Pinpoint the cell where the given text exists, returning its [x, y] midpoint coordinate. 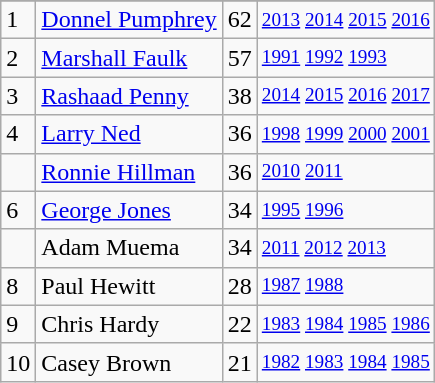
62 [240, 20]
1 [18, 20]
Adam Muema [129, 248]
3 [18, 96]
2013 2014 2015 2016 [346, 20]
2 [18, 58]
Paul Hewitt [129, 286]
Marshall Faulk [129, 58]
1982 1983 1984 1985 [346, 362]
10 [18, 362]
2014 2015 2016 2017 [346, 96]
6 [18, 210]
22 [240, 324]
Rashaad Penny [129, 96]
21 [240, 362]
1991 1992 1993 [346, 58]
George Jones [129, 210]
Casey Brown [129, 362]
28 [240, 286]
1998 1999 2000 2001 [346, 134]
2011 2012 2013 [346, 248]
1995 1996 [346, 210]
8 [18, 286]
9 [18, 324]
2010 2011 [346, 172]
Donnel Pumphrey [129, 20]
Chris Hardy [129, 324]
4 [18, 134]
Larry Ned [129, 134]
1983 1984 1985 1986 [346, 324]
1987 1988 [346, 286]
38 [240, 96]
Ronnie Hillman [129, 172]
57 [240, 58]
